From the cell containing the given text, extract its center point as (X, Y) coordinate. 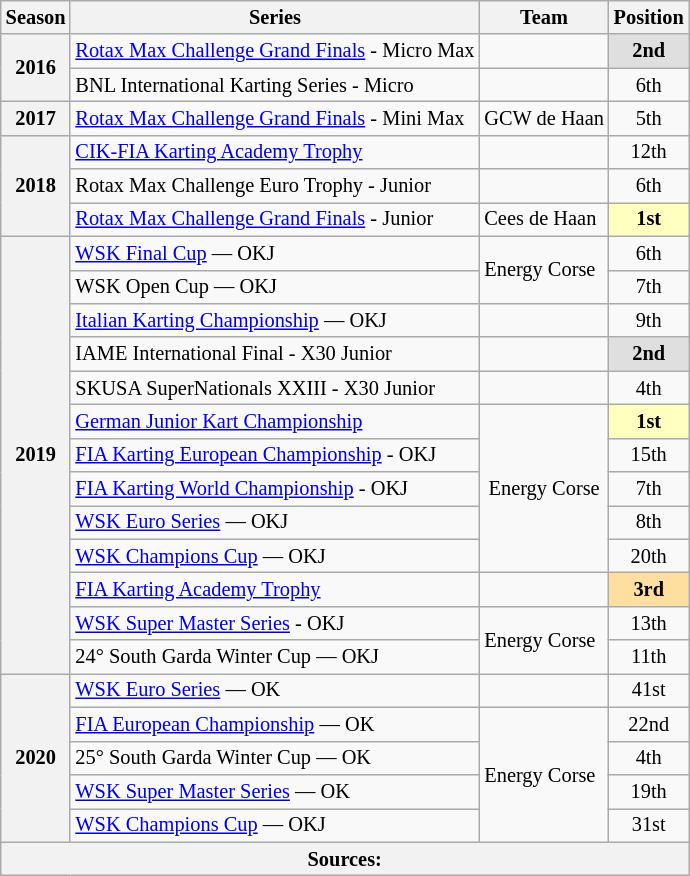
11th (649, 657)
Team (544, 17)
2019 (36, 455)
IAME International Final - X30 Junior (274, 354)
Rotax Max Challenge Euro Trophy - Junior (274, 186)
WSK Super Master Series - OKJ (274, 623)
3rd (649, 589)
15th (649, 455)
WSK Euro Series — OK (274, 690)
CIK-FIA Karting Academy Trophy (274, 152)
12th (649, 152)
FIA Karting Academy Trophy (274, 589)
2020 (36, 757)
FIA Karting World Championship - OKJ (274, 489)
Rotax Max Challenge Grand Finals - Junior (274, 219)
19th (649, 791)
FIA European Championship — OK (274, 724)
Series (274, 17)
41st (649, 690)
9th (649, 320)
31st (649, 825)
BNL International Karting Series - Micro (274, 85)
Sources: (345, 859)
Italian Karting Championship — OKJ (274, 320)
Rotax Max Challenge Grand Finals - Micro Max (274, 51)
WSK Final Cup — OKJ (274, 253)
German Junior Kart Championship (274, 421)
2016 (36, 68)
25° South Garda Winter Cup — OK (274, 758)
20th (649, 556)
22nd (649, 724)
2017 (36, 118)
WSK Euro Series — OKJ (274, 522)
Season (36, 17)
Cees de Haan (544, 219)
8th (649, 522)
SKUSA SuperNationals XXIII - X30 Junior (274, 388)
Rotax Max Challenge Grand Finals - Mini Max (274, 118)
24° South Garda Winter Cup — OKJ (274, 657)
WSK Open Cup — OKJ (274, 287)
FIA Karting European Championship - OKJ (274, 455)
WSK Super Master Series — OK (274, 791)
2018 (36, 186)
Position (649, 17)
13th (649, 623)
GCW de Haan (544, 118)
5th (649, 118)
